Detect which cell encompasses the target text, then output its (X, Y) center coordinate. 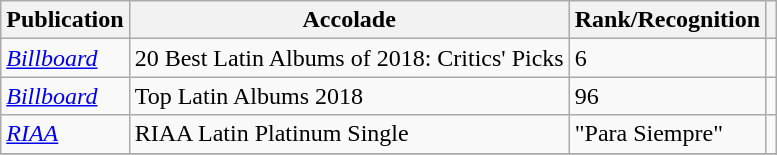
Top Latin Albums 2018 (349, 96)
RIAA (65, 134)
"Para Siempre" (667, 134)
Publication (65, 20)
20 Best Latin Albums of 2018: Critics' Picks (349, 58)
6 (667, 58)
Accolade (349, 20)
Rank/Recognition (667, 20)
96 (667, 96)
RIAA Latin Platinum Single (349, 134)
